Scan for the cell matching the given text and deliver its [X, Y] coordinate at center. 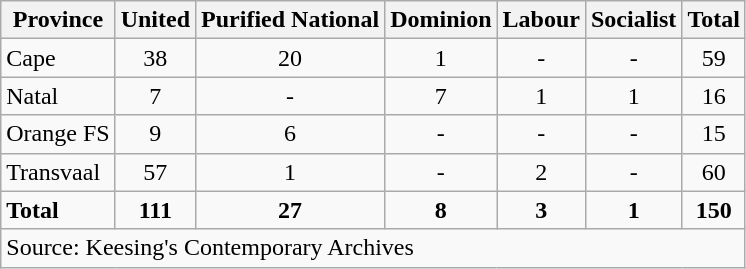
16 [714, 96]
150 [714, 210]
6 [290, 134]
20 [290, 58]
9 [155, 134]
United [155, 20]
60 [714, 172]
38 [155, 58]
Transvaal [58, 172]
111 [155, 210]
Purified National [290, 20]
57 [155, 172]
Socialist [633, 20]
2 [541, 172]
Natal [58, 96]
Orange FS [58, 134]
3 [541, 210]
Source: Keesing's Contemporary Archives [374, 248]
59 [714, 58]
8 [441, 210]
Cape [58, 58]
Labour [541, 20]
27 [290, 210]
Province [58, 20]
Dominion [441, 20]
15 [714, 134]
